Locate the cell with the specified text and output its (x, y) center coordinate. 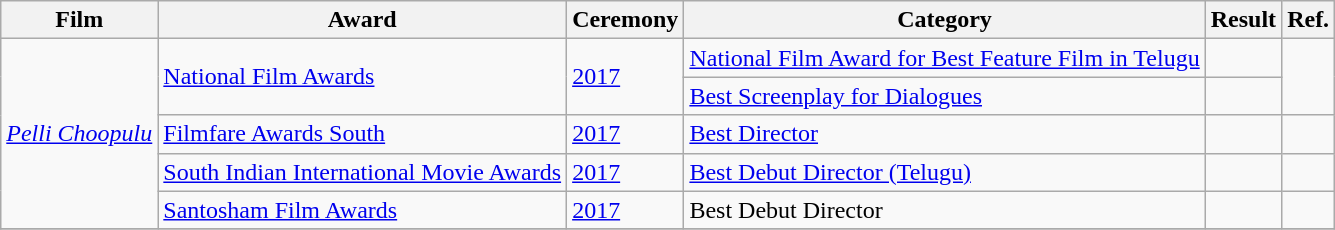
Santosham Film Awards (362, 210)
Best Director (944, 134)
South Indian International Movie Awards (362, 172)
Best Debut Director (944, 210)
Pelli Choopulu (80, 134)
Award (362, 20)
Ceremony (626, 20)
Category (944, 20)
Ref. (1308, 20)
National Film Award for Best Feature Film in Telugu (944, 58)
Best Debut Director (Telugu) (944, 172)
Film (80, 20)
National Film Awards (362, 77)
Filmfare Awards South (362, 134)
Result (1243, 20)
Best Screenplay for Dialogues (944, 96)
